Determine the (X, Y) coordinate at the center of the cell enclosing the given text.  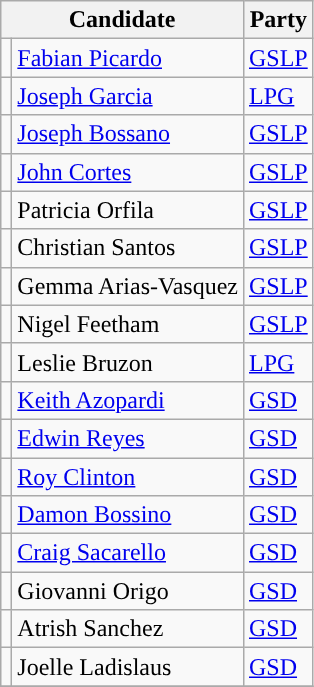
Damon Bossino (128, 515)
Christian Santos (128, 248)
Edwin Reyes (128, 438)
Leslie Bruzon (128, 362)
Candidate (122, 20)
Joelle Ladislaus (128, 667)
Patricia Orfila (128, 210)
Joseph Garcia (128, 96)
John Cortes (128, 172)
Giovanni Origo (128, 591)
Party (278, 20)
Craig Sacarello (128, 553)
Atrish Sanchez (128, 629)
Roy Clinton (128, 477)
Gemma Arias-Vasquez (128, 286)
Keith Azopardi (128, 400)
Joseph Bossano (128, 134)
Nigel Feetham (128, 324)
Fabian Picardo (128, 58)
